Provide the (x, y) coordinate of the cell's center where the given text is located.  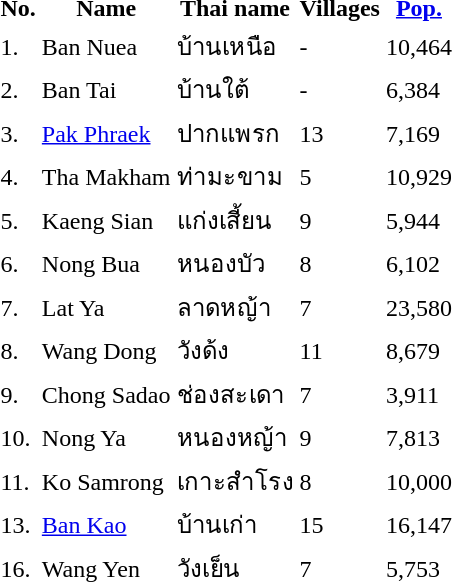
หนองบัว (235, 264)
Lat Ya (106, 307)
Ban Kao (106, 524)
บ้านเก่า (235, 524)
ท่ามะขาม (235, 176)
5 (340, 176)
13 (340, 133)
Ko Samrong (106, 481)
Kaeng Sian (106, 220)
แก่งเสี้ยน (235, 220)
บ้านใต้ (235, 90)
Tha Makham (106, 176)
Nong Bua (106, 264)
Ban Nuea (106, 46)
หนองหญ้า (235, 438)
ปากแพรก (235, 133)
15 (340, 524)
ช่องสะเดา (235, 394)
บ้านเหนือ (235, 46)
Ban Tai (106, 90)
Wang Dong (106, 350)
11 (340, 350)
ลาดหญ้า (235, 307)
วังด้ง (235, 350)
Nong Ya (106, 438)
Pak Phraek (106, 133)
Chong Sadao (106, 394)
เกาะสำโรง (235, 481)
